Detect which cell encompasses the target text, then output its [x, y] center coordinate. 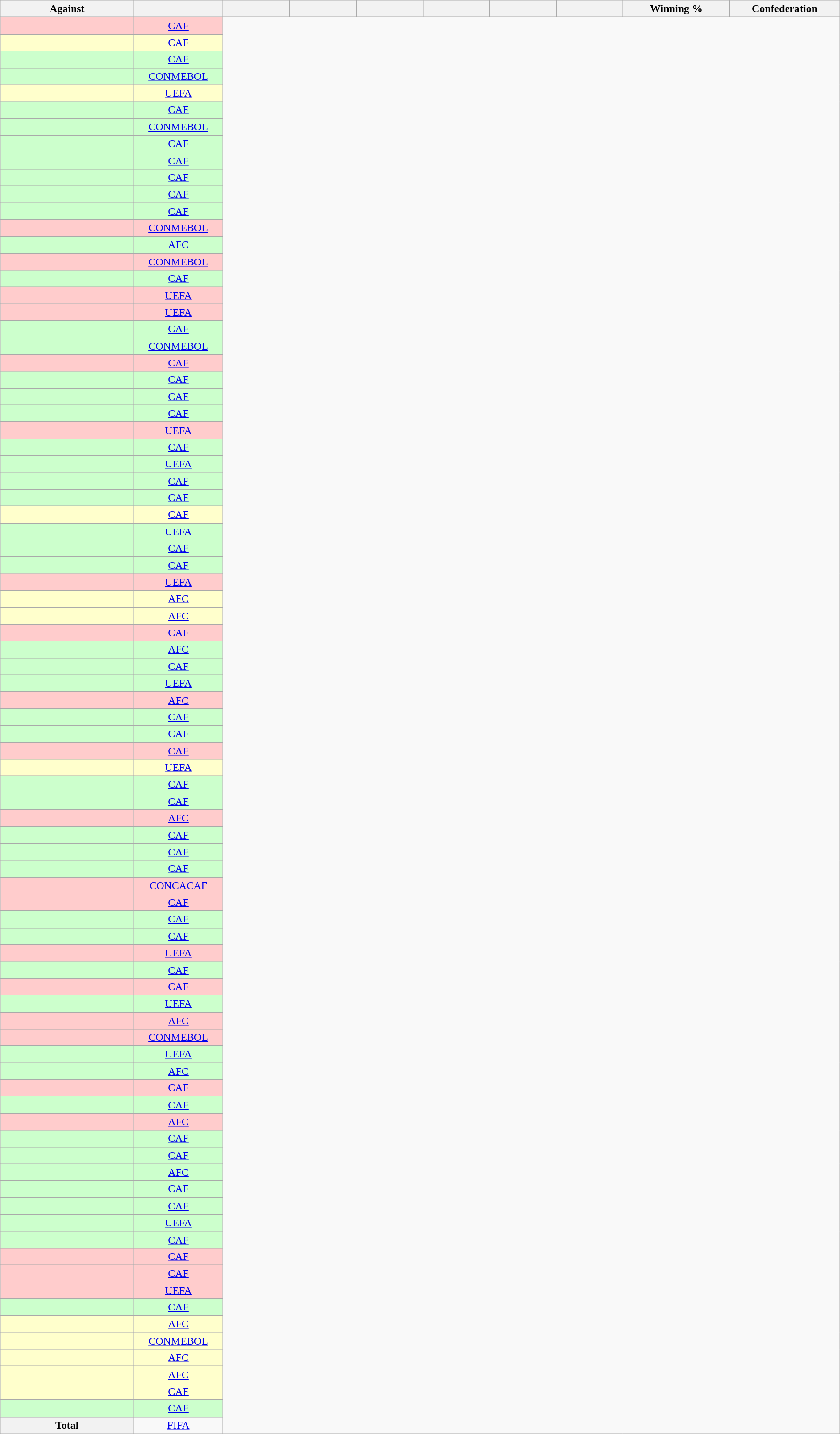
Total [67, 1425]
Winning % [676, 9]
Against [67, 9]
FIFA [178, 1425]
Confederation [785, 9]
CONCACAF [178, 886]
